Identify which cell holds the provided text, then report its (X, Y) central coordinate. 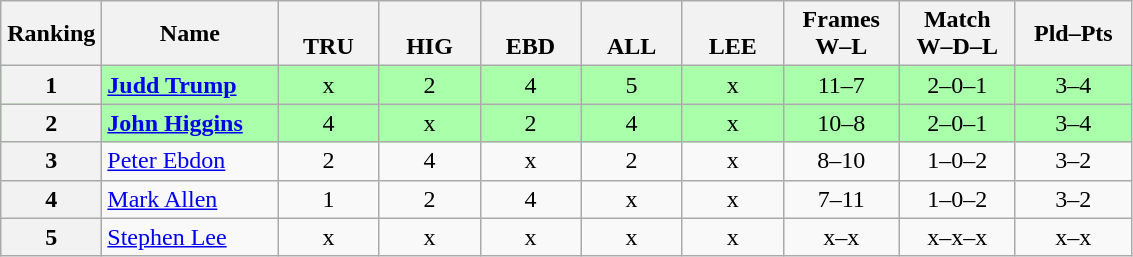
8–10 (841, 161)
TRU (328, 34)
MatchW–D–L (957, 34)
John Higgins (190, 123)
Ranking (52, 34)
FramesW–L (841, 34)
HIG (430, 34)
Mark Allen (190, 199)
LEE (732, 34)
3 (52, 161)
Name (190, 34)
11–7 (841, 85)
Peter Ebdon (190, 161)
x–x–x (957, 237)
Stephen Lee (190, 237)
10–8 (841, 123)
EBD (530, 34)
ALL (632, 34)
Judd Trump (190, 85)
Pld–Pts (1073, 34)
7–11 (841, 199)
